Provide the [X, Y] coordinate of the cell's center where the given text is located.  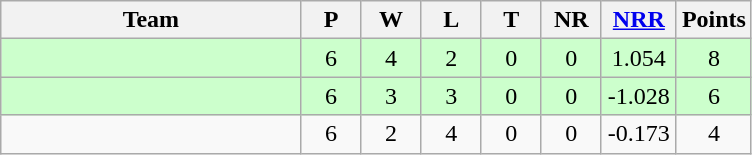
Points [714, 20]
-1.028 [638, 96]
W [391, 20]
T [511, 20]
P [331, 20]
8 [714, 58]
1.054 [638, 58]
NR [571, 20]
L [451, 20]
-0.173 [638, 134]
NRR [638, 20]
Team [151, 20]
